Scan for the cell matching the given text and deliver its [x, y] coordinate at center. 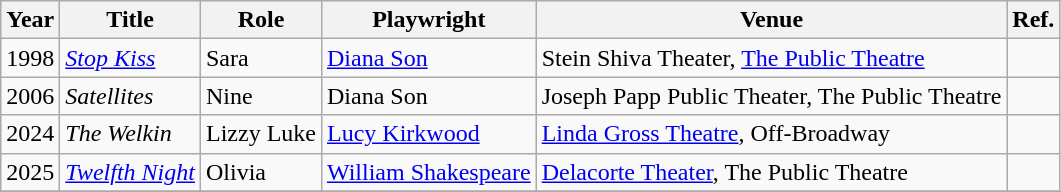
Joseph Papp Public Theater, The Public Theatre [772, 96]
Satellites [130, 96]
William Shakespeare [428, 172]
Olivia [260, 172]
Lizzy Luke [260, 134]
Role [260, 20]
2006 [30, 96]
2025 [30, 172]
Stop Kiss [130, 58]
Year [30, 20]
Sara [260, 58]
Stein Shiva Theater, The Public Theatre [772, 58]
Venue [772, 20]
Lucy Kirkwood [428, 134]
Delacorte Theater, The Public Theatre [772, 172]
Twelfth Night [130, 172]
Nine [260, 96]
2024 [30, 134]
1998 [30, 58]
Playwright [428, 20]
Ref. [1034, 20]
The Welkin [130, 134]
Linda Gross Theatre, Off-Broadway [772, 134]
Title [130, 20]
